From the cell containing the given text, extract its center point as (x, y) coordinate. 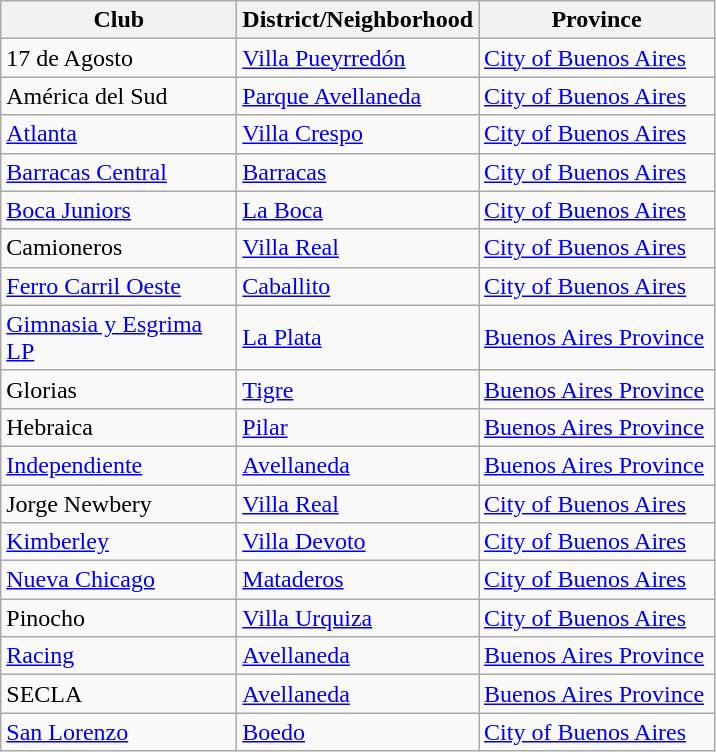
Boedo (358, 732)
Barracas Central (119, 172)
Parque Avellaneda (358, 96)
Villa Devoto (358, 542)
Villa Urquiza (358, 618)
Pinocho (119, 618)
Hebraica (119, 427)
Caballito (358, 286)
Villa Pueyrredón (358, 58)
Province (597, 20)
Tigre (358, 389)
Barracas (358, 172)
Kimberley (119, 542)
Jorge Newbery (119, 503)
Gimnasia y Esgrima LP (119, 338)
Glorias (119, 389)
Ferro Carril Oeste (119, 286)
District/Neighborhood (358, 20)
América del Sud (119, 96)
Racing (119, 656)
La Boca (358, 210)
San Lorenzo (119, 732)
Atlanta (119, 134)
Mataderos (358, 580)
Boca Juniors (119, 210)
La Plata (358, 338)
Club (119, 20)
Nueva Chicago (119, 580)
Pilar (358, 427)
Villa Crespo (358, 134)
17 de Agosto (119, 58)
Independiente (119, 465)
SECLA (119, 694)
Camioneros (119, 248)
